Return the [X, Y] coordinate for the center point of the cell that contains the specified text.  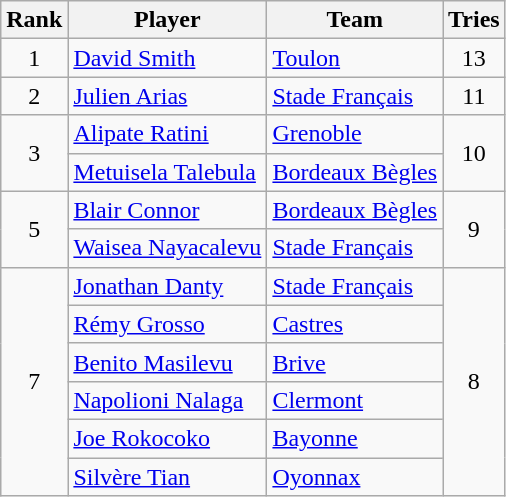
2 [34, 96]
Team [355, 20]
13 [474, 58]
Player [168, 20]
Napolioni Nalaga [168, 400]
5 [34, 229]
Waisea Nayacalevu [168, 248]
10 [474, 153]
Metuisela Talebula [168, 172]
1 [34, 58]
Toulon [355, 58]
3 [34, 153]
Alipate Ratini [168, 134]
7 [34, 381]
Oyonnax [355, 477]
Blair Connor [168, 210]
Tries [474, 20]
Benito Masilevu [168, 362]
Julien Arias [168, 96]
11 [474, 96]
Rémy Grosso [168, 324]
Jonathan Danty [168, 286]
Brive [355, 362]
Bayonne [355, 438]
Grenoble [355, 134]
Silvère Tian [168, 477]
Clermont [355, 400]
Castres [355, 324]
Joe Rokocoko [168, 438]
8 [474, 381]
David Smith [168, 58]
Rank [34, 20]
9 [474, 229]
